Identify which cell holds the provided text, then report its (x, y) central coordinate. 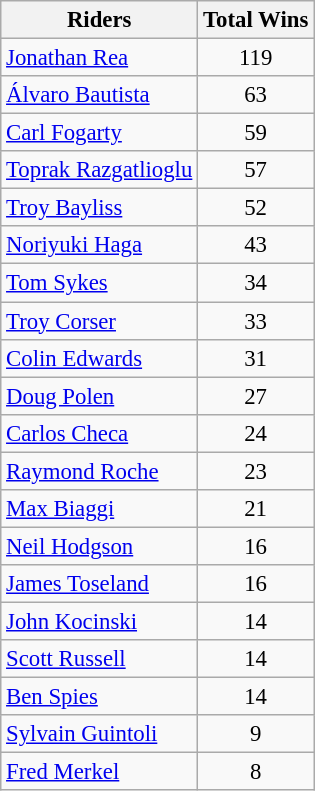
Ben Spies (100, 697)
Troy Corser (100, 321)
21 (256, 509)
Neil Hodgson (100, 546)
Total Wins (256, 20)
Tom Sykes (100, 283)
Carlos Checa (100, 433)
63 (256, 95)
James Toseland (100, 584)
Colin Edwards (100, 358)
Álvaro Bautista (100, 95)
Sylvain Guintoli (100, 734)
Max Biaggi (100, 509)
9 (256, 734)
52 (256, 208)
57 (256, 170)
31 (256, 358)
59 (256, 133)
43 (256, 245)
Jonathan Rea (100, 58)
23 (256, 471)
34 (256, 283)
Noriyuki Haga (100, 245)
33 (256, 321)
119 (256, 58)
Toprak Razgatlioglu (100, 170)
Riders (100, 20)
John Kocinski (100, 621)
27 (256, 396)
Troy Bayliss (100, 208)
Fred Merkel (100, 772)
Carl Fogarty (100, 133)
Raymond Roche (100, 471)
24 (256, 433)
Scott Russell (100, 659)
8 (256, 772)
Doug Polen (100, 396)
